Return the [X, Y] coordinate for the center point of the cell that contains the specified text.  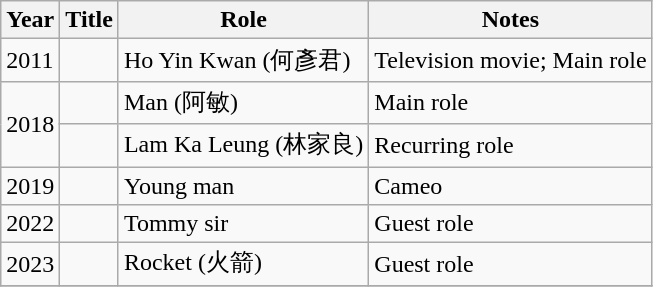
Recurring role [510, 146]
Television movie; Main role [510, 60]
2018 [30, 124]
2011 [30, 60]
Title [90, 20]
Rocket (火箭) [243, 264]
Main role [510, 102]
Lam Ka Leung (林家良) [243, 146]
Notes [510, 20]
Man (阿敏) [243, 102]
Young man [243, 185]
2019 [30, 185]
Role [243, 20]
2023 [30, 264]
Year [30, 20]
Cameo [510, 185]
Tommy sir [243, 224]
Ho Yin Kwan (何彥君) [243, 60]
2022 [30, 224]
